Output the (x, y) coordinate of the center of the cell containing the given text.  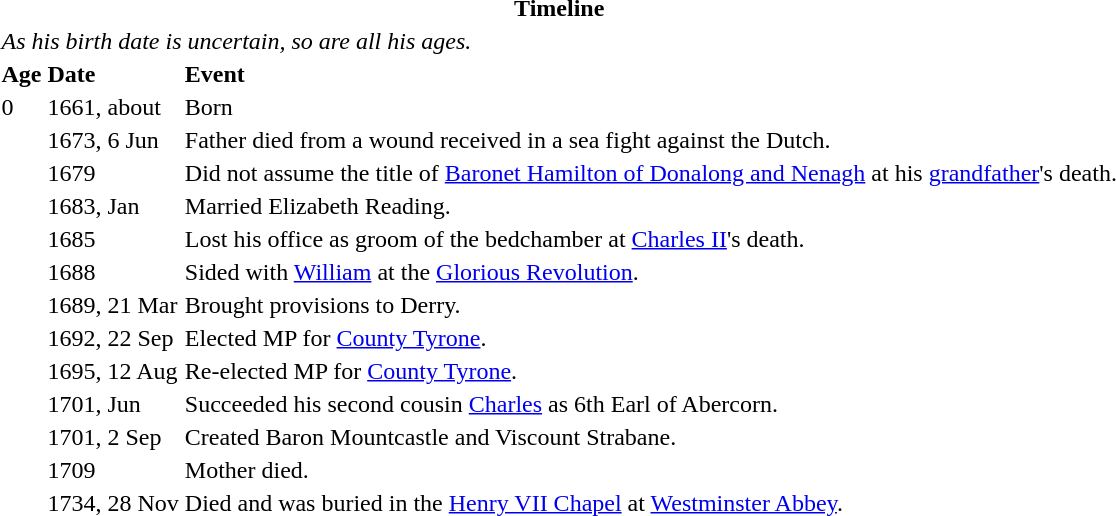
1689, 21 Mar (113, 305)
1709 (113, 470)
0 (22, 107)
Age (22, 74)
1685 (113, 239)
1692, 22 Sep (113, 338)
1661, about (113, 107)
1673, 6 Jun (113, 140)
1701, Jun (113, 404)
1688 (113, 272)
1683, Jan (113, 206)
1679 (113, 173)
1695, 12 Aug (113, 371)
Date (113, 74)
1701, 2 Sep (113, 437)
